Provide the (X, Y) coordinate of the cell's center where the given text is located.  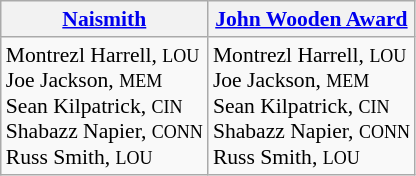
John Wooden Award (312, 19)
Naismith (104, 19)
